Find where the given text appears and provide that cell's center as [X, Y] coordinate. 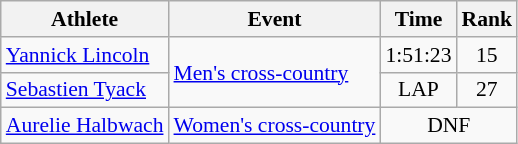
15 [488, 55]
Rank [488, 19]
Sebastien Tyack [85, 90]
Women's cross-country [275, 126]
Athlete [85, 19]
DNF [448, 126]
Men's cross-country [275, 72]
Yannick Lincoln [85, 55]
Event [275, 19]
1:51:23 [418, 55]
LAP [418, 90]
Time [418, 19]
Aurelie Halbwach [85, 126]
27 [488, 90]
